Identify which cell holds the provided text, then report its [x, y] central coordinate. 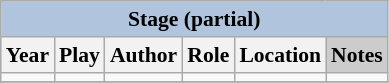
Location [280, 55]
Play [80, 55]
Stage (partial) [194, 19]
Role [208, 55]
Year [28, 55]
Author [144, 55]
Notes [357, 55]
